From the cell containing the given text, extract its center point as [X, Y] coordinate. 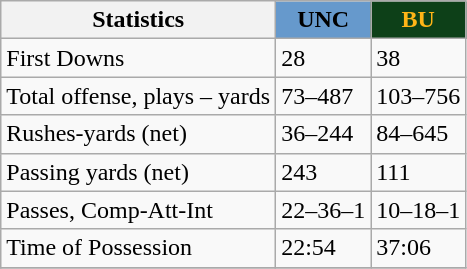
10–18–1 [418, 210]
103–756 [418, 96]
Total offense, plays – yards [138, 96]
22–36–1 [324, 210]
28 [324, 58]
84–645 [418, 134]
243 [324, 172]
Passing yards (net) [138, 172]
37:06 [418, 248]
Time of Possession [138, 248]
First Downs [138, 58]
38 [418, 58]
36–244 [324, 134]
73–487 [324, 96]
111 [418, 172]
Passes, Comp-Att-Int [138, 210]
22:54 [324, 248]
UNC [324, 20]
Statistics [138, 20]
BU [418, 20]
Rushes-yards (net) [138, 134]
